Locate the cell with the specified text and output its (X, Y) center coordinate. 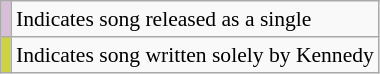
Indicates song written solely by Kennedy (195, 55)
Indicates song released as a single (195, 19)
